Capture the cell that displays the provided text and extract its (x, y) central coordinate. 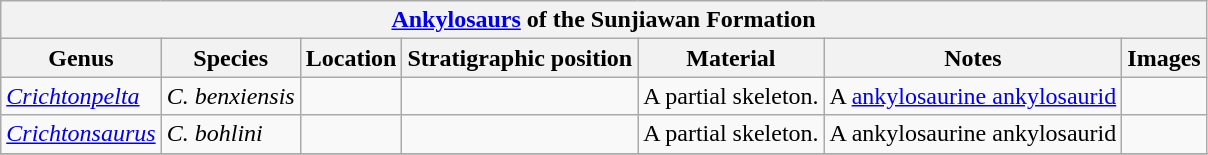
Genus (81, 58)
Images (1164, 58)
C. benxiensis (230, 96)
C. bohlini (230, 134)
Crichtonsaurus (81, 134)
Material (731, 58)
Stratigraphic position (520, 58)
Location (351, 58)
Ankylosaurs of the Sunjiawan Formation (604, 20)
Notes (973, 58)
Species (230, 58)
Crichtonpelta (81, 96)
